Locate the cell with the specified text and output its [x, y] center coordinate. 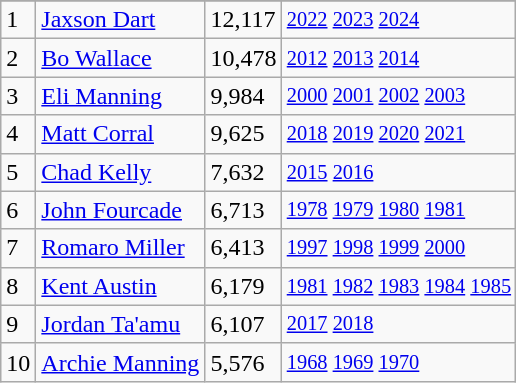
Bo Wallace [120, 58]
6,713 [244, 210]
8 [18, 286]
9,625 [244, 134]
1 [18, 20]
Jordan Ta'amu [120, 324]
4 [18, 134]
1981 1982 1983 1984 1985 [399, 286]
Chad Kelly [120, 172]
2000 2001 2002 2003 [399, 96]
5 [18, 172]
Archie Manning [120, 362]
Matt Corral [120, 134]
Romaro Miller [120, 248]
12,117 [244, 20]
6,107 [244, 324]
6,179 [244, 286]
9,984 [244, 96]
2018 2019 2020 2021 [399, 134]
John Fourcade [120, 210]
6 [18, 210]
5,576 [244, 362]
Jaxson Dart [120, 20]
1968 1969 1970 [399, 362]
7,632 [244, 172]
Eli Manning [120, 96]
2017 2018 [399, 324]
6,413 [244, 248]
2012 2013 2014 [399, 58]
3 [18, 96]
10 [18, 362]
2015 2016 [399, 172]
2 [18, 58]
1978 1979 1980 1981 [399, 210]
9 [18, 324]
2022 2023 2024 [399, 20]
10,478 [244, 58]
7 [18, 248]
1997 1998 1999 2000 [399, 248]
Kent Austin [120, 286]
